Search for the cell housing the specified text and yield its [x, y] center coordinate. 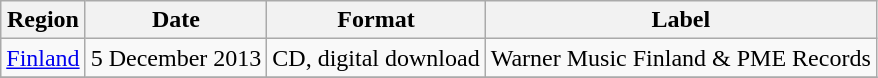
Date [176, 20]
CD, digital download [376, 58]
Finland [43, 58]
Warner Music Finland & PME Records [680, 58]
5 December 2013 [176, 58]
Label [680, 20]
Region [43, 20]
Format [376, 20]
